Capture the cell that displays the provided text and extract its (X, Y) central coordinate. 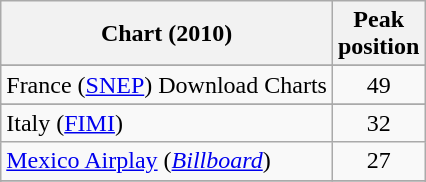
Peakposition (378, 34)
Italy (FIMI) (167, 123)
Mexico Airplay (Billboard) (167, 161)
49 (378, 85)
27 (378, 161)
32 (378, 123)
Chart (2010) (167, 34)
France (SNEP) Download Charts (167, 85)
